Detect which cell encompasses the target text, then output its (X, Y) center coordinate. 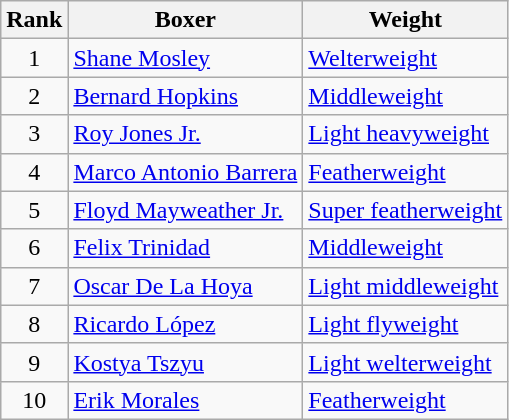
2 (34, 96)
Ricardo López (186, 324)
Marco Antonio Barrera (186, 172)
Felix Trinidad (186, 248)
10 (34, 400)
Light middleweight (406, 286)
Boxer (186, 20)
Bernard Hopkins (186, 96)
Light welterweight (406, 362)
Shane Mosley (186, 58)
Erik Morales (186, 400)
Super featherweight (406, 210)
Roy Jones Jr. (186, 134)
7 (34, 286)
Kostya Tszyu (186, 362)
1 (34, 58)
5 (34, 210)
9 (34, 362)
Rank (34, 20)
3 (34, 134)
Weight (406, 20)
6 (34, 248)
Oscar De La Hoya (186, 286)
Welterweight (406, 58)
Light heavyweight (406, 134)
Light flyweight (406, 324)
Floyd Mayweather Jr. (186, 210)
4 (34, 172)
8 (34, 324)
